Find where the given text appears and provide that cell's center as [X, Y] coordinate. 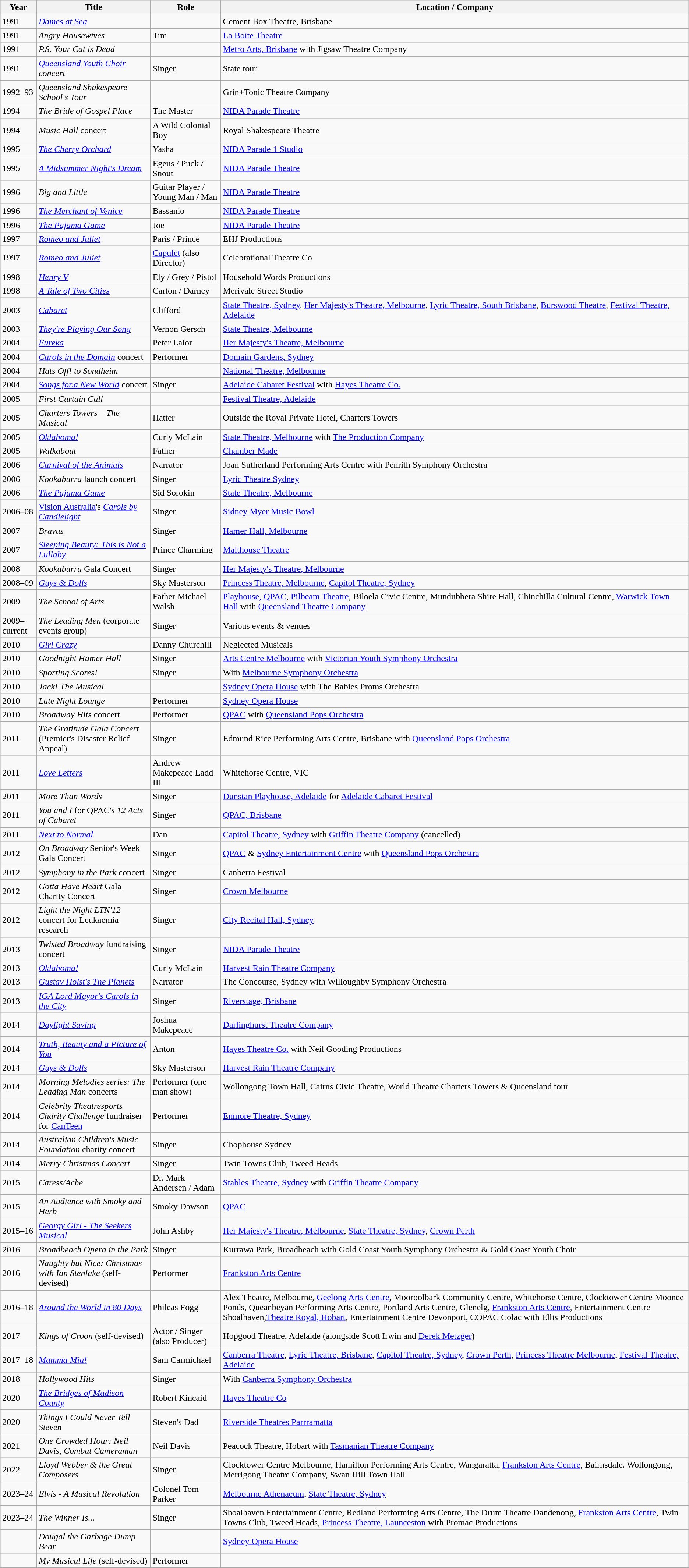
Ely / Grey / Pistol [185, 277]
Joe [185, 225]
Eureka [93, 343]
2017–18 [18, 1360]
Kookaburra Gala Concert [93, 569]
Metro Arts, Brisbane with Jigsaw Theatre Company [455, 49]
Next to Normal [93, 834]
1992–93 [18, 92]
Sam Carmichael [185, 1360]
QPAC [455, 1207]
Lyric Theatre Sydney [455, 479]
More Than Words [93, 797]
Bravus [93, 531]
Neglected Musicals [455, 645]
Whitehorse Centre, VIC [455, 773]
John Ashby [185, 1230]
Morning Melodies series: The Leading Man concerts [93, 1087]
Tim [185, 35]
Hatter [185, 418]
Walkabout [93, 451]
Dougal the Garbage Dump Bear [93, 1542]
Queensland Youth Choir concert [93, 68]
Dan [185, 834]
Location / Company [455, 7]
The Leading Men (corporate events group) [93, 625]
The School of Arts [93, 602]
Gotta Have Heart Gala Charity Concert [93, 891]
Riverstage, Brisbane [455, 1001]
2008 [18, 569]
Chophouse Sydney [455, 1145]
Naughty but Nice: Christmas with Ian Stenlake (self-devised) [93, 1273]
Vision Australia's Carols by Candlelight [93, 512]
Georgy Girl - The Seekers Musical [93, 1230]
With Melbourne Symphony Orchestra [455, 673]
Paris / Prince [185, 239]
Daylight Saving [93, 1025]
Around the World in 80 Days [93, 1307]
Guitar Player / Young Man / Man [185, 192]
2006–08 [18, 512]
Celebrational Theatre Co [455, 258]
Steven's Dad [185, 1422]
They're Playing Our Song [93, 329]
Gustav Holst's The Planets [93, 982]
Neil Davis [185, 1446]
Love Letters [93, 773]
The Concourse, Sydney with Willoughby Symphony Orchestra [455, 982]
Sidney Myer Music Bowl [455, 512]
Sporting Scores! [93, 673]
On Broadway Senior's Week Gala Concert [93, 854]
Melbourne Athenaeum, State Theatre, Sydney [455, 1494]
Hollywood Hits [93, 1379]
QPAC & Sydney Entertainment Centre with Queensland Pops Orchestra [455, 854]
2022 [18, 1469]
Merry Christmas Concert [93, 1164]
Canberra Festival [455, 872]
A Midsummer Night's Dream [93, 168]
Cement Box Theatre, Brisbane [455, 21]
Grin+Tonic Theatre Company [455, 92]
Clifford [185, 310]
Carnival of the Animals [93, 465]
The Winner Is... [93, 1518]
Charters Towers – The Musical [93, 418]
Phileas Fogg [185, 1307]
Crown Melbourne [455, 891]
City Recital Hall, Sydney [455, 920]
Stables Theatre, Sydney with Griffin Theatre Company [455, 1182]
Queensland Shakespeare School's Tour [93, 92]
Anton [185, 1049]
Her Majesty's Theatre, Melbourne, State Theatre, Sydney, Crown Perth [455, 1230]
QPAC, Brisbane [455, 815]
Australian Children's Music Foundation charity concert [93, 1145]
Colonel Tom Parker [185, 1494]
Frankston Arts Centre [455, 1273]
Peacock Theatre, Hobart with Tasmanian Theatre Company [455, 1446]
Girl Crazy [93, 645]
Various events & venues [455, 625]
One Crowded Hour: Neil Davis, Combat Cameraman [93, 1446]
The Bridges of Madison County [93, 1398]
Dames at Sea [93, 21]
With Canberra Symphony Orchestra [455, 1379]
Joan Sutherland Performing Arts Centre with Penrith Symphony Orchestra [455, 465]
Hats Off! to Sondheim [93, 371]
Hamer Hall, Melbourne [455, 531]
Royal Shakespeare Theatre [455, 130]
The Master [185, 111]
Twisted Broadway fundraising concert [93, 949]
Symphony in the Park concert [93, 872]
Big and Little [93, 192]
EHJ Productions [455, 239]
Egeus / Puck / Snout [185, 168]
Outside the Royal Private Hotel, Charters Towers [455, 418]
2009 [18, 602]
Mamma Mia! [93, 1360]
State Theatre, Sydney, Her Majesty's Theatre, Melbourne, Lyric Theatre, South Brisbane, Burswood Theatre, Festival Theatre, Adelaide [455, 310]
Year [18, 7]
Celebrity Theatresports Charity Challenge fundraiser for CanTeen [93, 1115]
First Curtain Call [93, 399]
Truth, Beauty and a Picture of You [93, 1049]
Performer (one man show) [185, 1087]
Yasha [185, 149]
Caress/Ache [93, 1182]
Darlinghurst Theatre Company [455, 1025]
Angry Housewives [93, 35]
Domain Gardens, Sydney [455, 357]
Actor / Singer (also Producer) [185, 1336]
Dunstan Playhouse, Adelaide for Adelaide Cabaret Festival [455, 797]
NIDA Parade 1 Studio [455, 149]
Cabaret [93, 310]
State tour [455, 68]
2008–09 [18, 583]
Smoky Dawson [185, 1207]
Father [185, 451]
2017 [18, 1336]
Broadbeach Opera in the Park [93, 1249]
Broadway Hits concert [93, 714]
A Wild Colonial Boy [185, 130]
The Gratitude Gala Concert (Premier's Disaster Relief Appeal) [93, 738]
Hayes Theatre Co [455, 1398]
Vernon Gersch [185, 329]
Robert Kincaid [185, 1398]
Twin Towns Club, Tweed Heads [455, 1164]
2021 [18, 1446]
Adelaide Cabaret Festival with Hayes Theatre Co. [455, 385]
Edmund Rice Performing Arts Centre, Brisbane with Queensland Pops Orchestra [455, 738]
Bassanio [185, 211]
My Musical Life (self-devised) [93, 1561]
Prince Charming [185, 550]
Princess Theatre, Melbourne, Capitol Theatre, Sydney [455, 583]
Chamber Made [455, 451]
Danny Churchill [185, 645]
Capitol Theatre, Sydney with Griffin Theatre Company (cancelled) [455, 834]
Enmore Theatre, Sydney [455, 1115]
Sydney Opera House with The Babies Proms Orchestra [455, 687]
Riverside Theatres Parrramatta [455, 1422]
Kookaburra launch concert [93, 479]
Father Michael Walsh [185, 602]
Hopgood Theatre, Adelaide (alongside Scott Irwin and Derek Metzger) [455, 1336]
Title [93, 7]
An Audience with Smoky and Herb [93, 1207]
Music Hall concert [93, 130]
Lloyd Webber & the Great Composers [93, 1469]
You and I for QPAC's 12 Acts of Cabaret [93, 815]
Carols in the Domain concert [93, 357]
Role [185, 7]
Peter Lalor [185, 343]
Late Night Lounge [93, 700]
La Boite Theatre [455, 35]
Light the Night LTN'12 concert for Leukaemia research [93, 920]
Kurrawa Park, Broadbeach with Gold Coast Youth Symphony Orchestra & Gold Coast Youth Choir [455, 1249]
Arts Centre Melbourne with Victorian Youth Symphony Orchestra [455, 659]
Capulet (also Director) [185, 258]
Wollongong Town Hall, Cairns Civic Theatre, World Theatre Charters Towers & Queensland tour [455, 1087]
Merivale Street Studio [455, 291]
Hayes Theatre Co. with Neil Gooding Productions [455, 1049]
Andrew Makepeace Ladd III [185, 773]
The Bride of Gospel Place [93, 111]
Goodnight Hamer Hall [93, 659]
Sid Sorokin [185, 493]
A Tale of Two Cities [93, 291]
Kings of Croon (self-devised) [93, 1336]
The Merchant of Venice [93, 211]
2009–current [18, 625]
P.S. Your Cat is Dead [93, 49]
Joshua Makepeace [185, 1025]
State Theatre, Melbourne with The Production Company [455, 437]
National Theatre, Melbourne [455, 371]
Festival Theatre, Adelaide [455, 399]
Jack! The Musical [93, 687]
Carton / Darney [185, 291]
2018 [18, 1379]
Canberra Theatre, Lyric Theatre, Brisbane, Capitol Theatre, Sydney, Crown Perth, Princess Theatre Melbourne, Festival Theatre, Adelaide [455, 1360]
Elvis - A Musical Revolution [93, 1494]
Sleeping Beauty: This is Not a Lullaby [93, 550]
Household Words Productions [455, 277]
The Cherry Orchard [93, 149]
2016–18 [18, 1307]
Dr. Mark Andersen / Adam [185, 1182]
QPAC with Queensland Pops Orchestra [455, 714]
2015–16 [18, 1230]
IGA Lord Mayor's Carols in the City [93, 1001]
Songs for.a New World concert [93, 385]
Malthouse Theatre [455, 550]
Things I Could Never Tell Steven [93, 1422]
Henry V [93, 277]
